Locate the cell with the specified text and output its (X, Y) center coordinate. 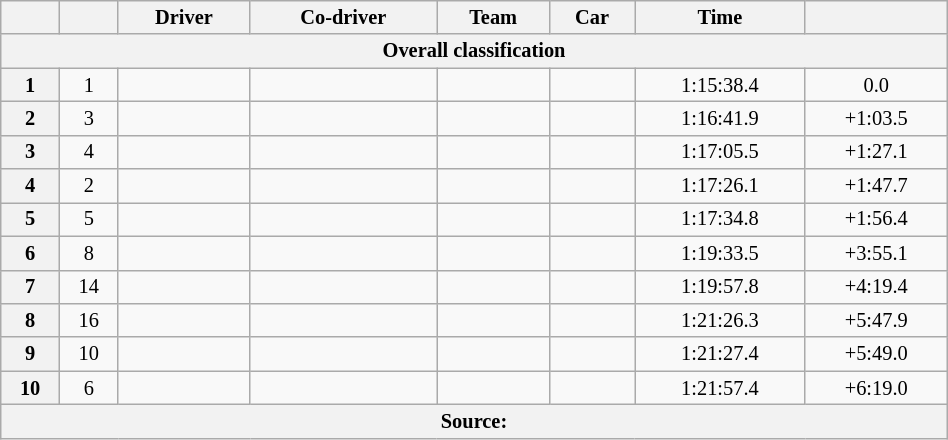
+5:49.0 (876, 354)
1:17:34.8 (720, 219)
Driver (184, 17)
7 (30, 287)
1:19:33.5 (720, 253)
1:21:57.4 (720, 388)
1:17:26.1 (720, 186)
14 (88, 287)
+1:47.7 (876, 186)
Time (720, 17)
+5:47.9 (876, 320)
Team (494, 17)
0.0 (876, 85)
1:21:26.3 (720, 320)
+3:55.1 (876, 253)
+6:19.0 (876, 388)
+1:27.1 (876, 152)
1:16:41.9 (720, 118)
Co-driver (344, 17)
9 (30, 354)
+1:56.4 (876, 219)
+4:19.4 (876, 287)
1:21:27.4 (720, 354)
16 (88, 320)
1:15:38.4 (720, 85)
Source: (474, 421)
1:19:57.8 (720, 287)
+1:03.5 (876, 118)
Overall classification (474, 51)
Car (592, 17)
1:17:05.5 (720, 152)
